Identify which cell holds the provided text, then report its (x, y) central coordinate. 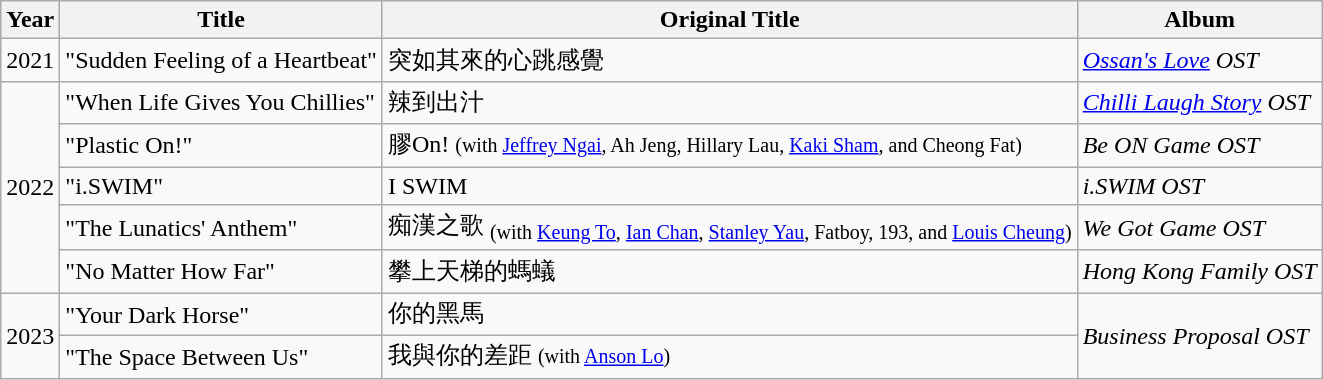
Business Proposal OST (1200, 336)
Be ON Game OST (1200, 146)
我與你的差距 (with Anson Lo) (730, 358)
Chilli Laugh Story OST (1200, 102)
攀上天梯的螞蟻 (730, 272)
"No Matter How Far" (222, 272)
2022 (30, 187)
"Plastic On!" (222, 146)
Original Title (730, 20)
突如其來的心跳感覺 (730, 60)
We Got Game OST (1200, 228)
"The Space Between Us" (222, 358)
"Your Dark Horse" (222, 314)
Title (222, 20)
辣到出汁 (730, 102)
"When Life Gives You Chillies" (222, 102)
Album (1200, 20)
i.SWIM OST (1200, 185)
Hong Kong Family OST (1200, 272)
2023 (30, 336)
"i.SWIM" (222, 185)
2021 (30, 60)
你的黑馬 (730, 314)
膠On! (with Jeffrey Ngai, Ah Jeng, Hillary Lau, Kaki Sham, and Cheong Fat) (730, 146)
痴漢之歌 (with Keung To, Ian Chan, Stanley Yau, Fatboy, 193, and Louis Cheung) (730, 228)
Ossan's Love OST (1200, 60)
"The Lunatics' Anthem" (222, 228)
Year (30, 20)
"Sudden Feeling of a Heartbeat" (222, 60)
I SWIM (730, 185)
